Identify which cell holds the provided text, then report its [X, Y] central coordinate. 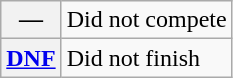
— [31, 20]
Did not finish [146, 58]
DNF [31, 58]
Did not compete [146, 20]
